Output the [X, Y] coordinate of the center of the cell containing the given text.  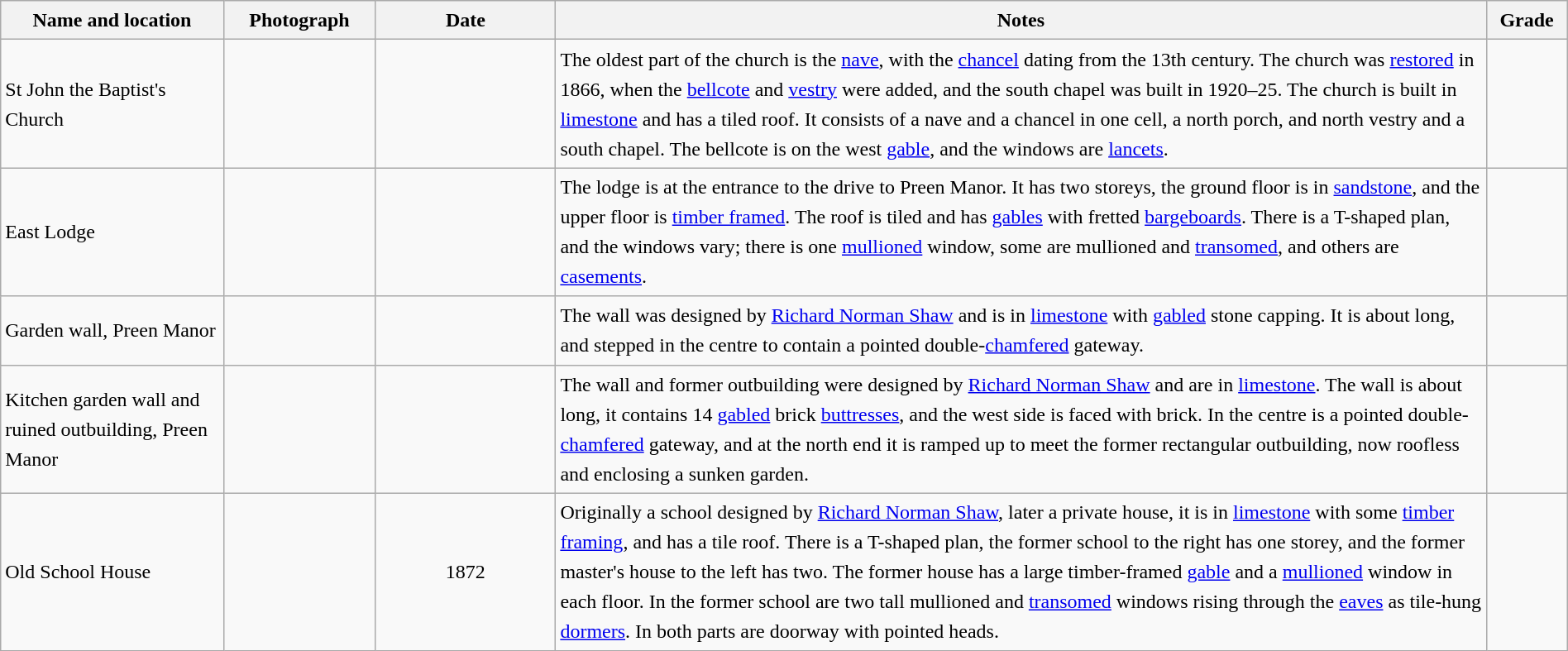
Photograph [299, 20]
St John the Baptist's Church [112, 104]
Grade [1527, 20]
Date [466, 20]
Notes [1021, 20]
Name and location [112, 20]
Old School House [112, 572]
Kitchen garden wall and ruined outbuilding, Preen Manor [112, 428]
1872 [466, 572]
Garden wall, Preen Manor [112, 331]
East Lodge [112, 232]
